Detect which cell encompasses the target text, then output its (X, Y) center coordinate. 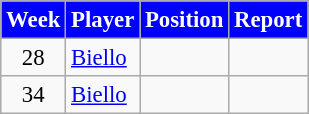
34 (34, 95)
Report (268, 20)
Player (103, 20)
28 (34, 58)
Week (34, 20)
Position (184, 20)
